Return the [X, Y] coordinate for the center point of the cell that contains the specified text.  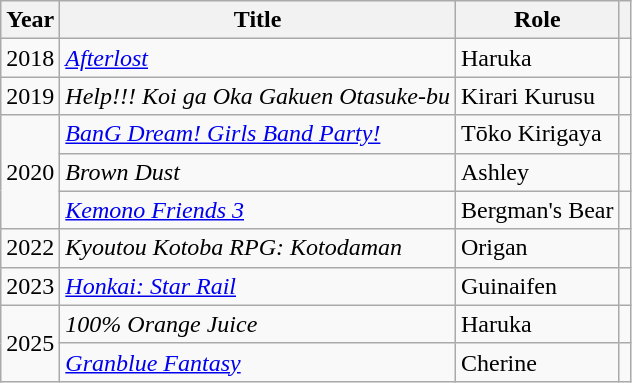
100% Orange Juice [258, 324]
2023 [30, 286]
Help!!! Koi ga Oka Gakuen Otasuke-bu [258, 96]
Kemono Friends 3 [258, 210]
Bergman's Bear [537, 210]
Origan [537, 248]
Brown Dust [258, 172]
2020 [30, 172]
2019 [30, 96]
Tōko Kirigaya [537, 134]
2022 [30, 248]
Afterlost [258, 58]
Ashley [537, 172]
Guinaifen [537, 286]
2025 [30, 343]
BanG Dream! Girls Band Party! [258, 134]
Granblue Fantasy [258, 362]
Kyoutou Kotoba RPG: Kotodaman [258, 248]
Honkai: Star Rail [258, 286]
2018 [30, 58]
Kirari Kurusu [537, 96]
Year [30, 20]
Title [258, 20]
Role [537, 20]
Cherine [537, 362]
